Return (X, Y) of the center of cell containing provided text 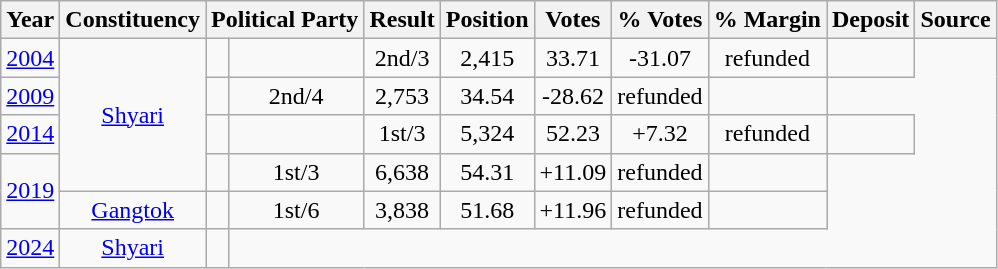
-28.62 (573, 96)
Constituency (133, 20)
Source (956, 20)
3,838 (402, 210)
Votes (573, 20)
54.31 (487, 172)
-31.07 (660, 58)
Political Party (285, 20)
52.23 (573, 134)
2014 (30, 134)
2,753 (402, 96)
2nd/3 (402, 58)
1st/6 (296, 210)
% Margin (767, 20)
2nd/4 (296, 96)
2024 (30, 248)
Year (30, 20)
Position (487, 20)
% Votes (660, 20)
Deposit (870, 20)
+7.32 (660, 134)
2009 (30, 96)
+11.96 (573, 210)
34.54 (487, 96)
6,638 (402, 172)
2004 (30, 58)
2,415 (487, 58)
+11.09 (573, 172)
2019 (30, 191)
5,324 (487, 134)
Result (402, 20)
51.68 (487, 210)
33.71 (573, 58)
Gangtok (133, 210)
